Extract the [X, Y] coordinate from the center of the cell holding the provided text.  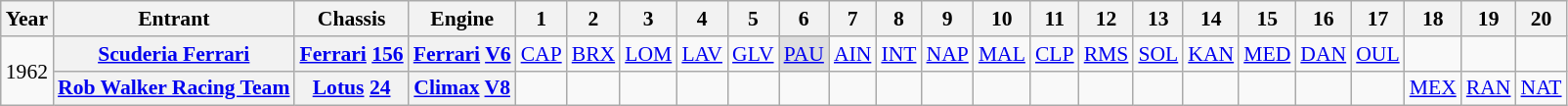
LAV [702, 54]
17 [1377, 19]
NAT [1542, 88]
19 [1489, 19]
Scuderia Ferrari [174, 54]
9 [946, 19]
CLP [1055, 54]
Climax V8 [462, 88]
BRX [594, 54]
12 [1107, 19]
Engine [462, 19]
AIN [852, 54]
RAN [1489, 88]
MAL [1002, 54]
SOL [1157, 54]
KAN [1210, 54]
14 [1210, 19]
2 [594, 19]
CAP [542, 54]
Ferrari 156 [351, 54]
PAU [804, 54]
Ferrari V6 [462, 54]
8 [898, 19]
NAP [946, 54]
Year [27, 19]
DAN [1324, 54]
7 [852, 19]
Entrant [174, 19]
OUL [1377, 54]
20 [1542, 19]
4 [702, 19]
13 [1157, 19]
INT [898, 54]
1962 [27, 71]
1 [542, 19]
GLV [753, 54]
5 [753, 19]
Rob Walker Racing Team [174, 88]
3 [648, 19]
11 [1055, 19]
10 [1002, 19]
LOM [648, 54]
15 [1267, 19]
Chassis [351, 19]
16 [1324, 19]
6 [804, 19]
18 [1433, 19]
Lotus 24 [351, 88]
MEX [1433, 88]
RMS [1107, 54]
MED [1267, 54]
